Provide the (X, Y) coordinate of the cell's center where the given text is located.  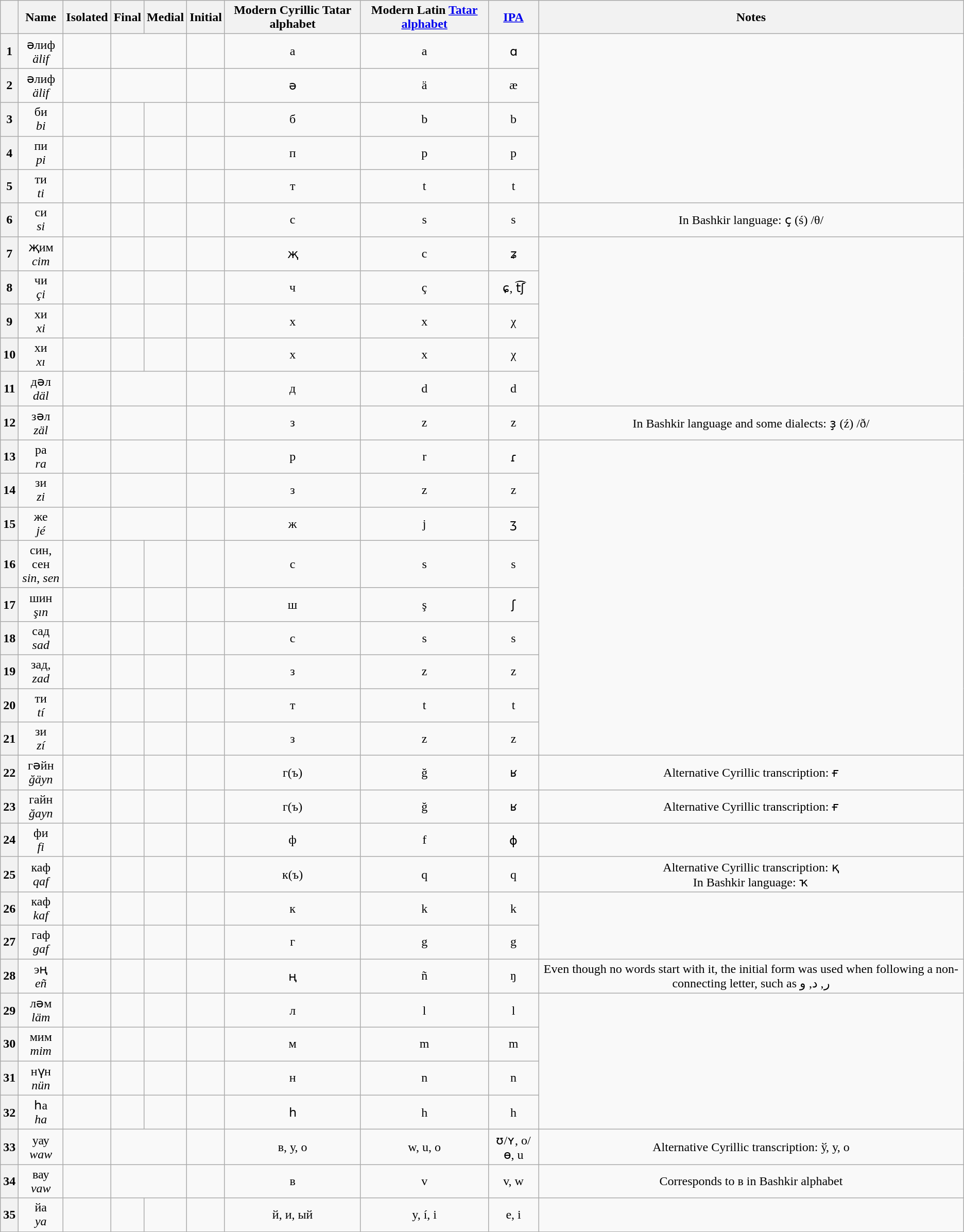
15 (9, 523)
8 (9, 287)
32 (9, 1113)
7 (9, 253)
23 (9, 807)
тиti (41, 186)
ф (292, 840)
ч (292, 287)
13 (9, 456)
33 (9, 1147)
хиxı (41, 354)
ɑ (513, 52)
Modern Latin Tatar alphabet (424, 18)
25 (9, 874)
зиzi (41, 490)
к(ъ) (292, 874)
Final (127, 18)
12 (9, 423)
Corresponds to в in Bashkir alphabet (751, 1182)
Isolated (87, 18)
35 (9, 1214)
ʃ (513, 605)
Initial (206, 18)
1 (9, 52)
сиsi (41, 219)
җ (292, 253)
34 (9, 1182)
v (424, 1182)
д (292, 388)
In Bashkir language: ҫ (ś) /θ/ (751, 219)
пиpi (41, 152)
v, w (513, 1182)
ж (292, 523)
нүнnün (41, 1079)
19 (9, 672)
вауvaw (41, 1182)
й, и, ый (292, 1214)
һаha (41, 1113)
кафqaf (41, 874)
5 (9, 186)
18 (9, 638)
ɾ (513, 456)
гәйнğäyn (41, 773)
м (292, 1045)
ләмläm (41, 1011)
ң (292, 977)
Modern Cyrillic Tatar alphabet (292, 18)
y, í, i (424, 1214)
ɸ (513, 840)
гафgaf (41, 942)
в, у, о (292, 1147)
11 (9, 388)
2 (9, 85)
ä (424, 85)
a (424, 52)
б (292, 119)
ɕ, t͡ʃ (513, 287)
ç (424, 287)
зад, zad (41, 672)
п (292, 152)
14 (9, 490)
26 (9, 909)
Medial (166, 18)
эңeñ (41, 977)
w, u, o (424, 1147)
хиxi (41, 321)
г (292, 942)
j (424, 523)
а (292, 52)
16 (9, 564)
мимmim (41, 1045)
уауwaw (41, 1147)
дәлdäl (41, 388)
9 (9, 321)
r (424, 456)
ʒ (513, 523)
30 (9, 1045)
ә (292, 85)
гайнğayn (41, 807)
шинşın (41, 605)
жеjé (41, 523)
31 (9, 1079)
21 (9, 739)
ş (424, 605)
Name (41, 18)
ŋ (513, 977)
л (292, 1011)
к (292, 909)
Alternative Cyrillic transcription: ў, у, о (751, 1147)
Notes (751, 18)
29 (9, 1011)
ш (292, 605)
биbi (41, 119)
f (424, 840)
24 (9, 840)
в (292, 1182)
Alternative Cyrillic transcription: қIn Bashkir language: ҡ (751, 874)
н (292, 1079)
кафkaf (41, 909)
27 (9, 942)
6 (9, 219)
IPA (513, 18)
йаya (41, 1214)
җимcim (41, 253)
e, i (513, 1214)
ñ (424, 977)
20 (9, 705)
æ (513, 85)
ʊ/ʏ, o/ɵ, u (513, 1147)
р (292, 456)
зиzí (41, 739)
4 (9, 152)
чиçi (41, 287)
In Bashkir language and some dialects: ҙ (ź) /ð/ (751, 423)
ʑ (513, 253)
c (424, 253)
зәлzäl (41, 423)
фиfi (41, 840)
Even though no words start with it, the initial form was used when following a non-connecting letter, such as ر, د, و (751, 977)
10 (9, 354)
3 (9, 119)
тиtí (41, 705)
садsad (41, 638)
17 (9, 605)
28 (9, 977)
һ (292, 1113)
син, сенsin, sen (41, 564)
22 (9, 773)
раra (41, 456)
